From the cell containing the given text, extract its center point as [x, y] coordinate. 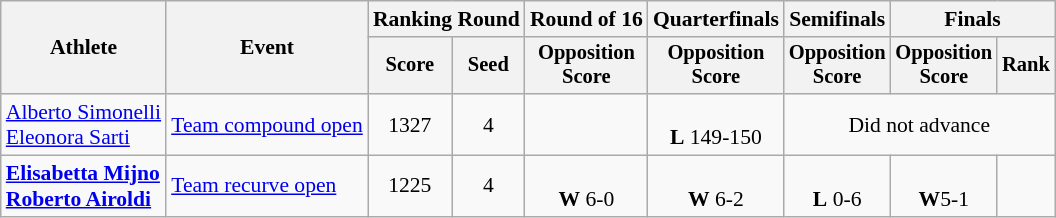
Athlete [84, 48]
Semifinals [838, 19]
Elisabetta Mijno Roberto Airoldi [84, 186]
Event [267, 48]
L 0-6 [838, 186]
Team recurve open [267, 186]
Quarterfinals [716, 19]
Score [410, 66]
Seed [488, 66]
W5-1 [944, 186]
W 6-0 [586, 186]
L 149-150 [716, 124]
Ranking Round [446, 19]
Did not advance [920, 124]
Team compound open [267, 124]
Alberto SimonelliEleonora Sarti [84, 124]
Finals [972, 19]
Rank [1026, 66]
W 6-2 [716, 186]
1327 [410, 124]
Round of 16 [586, 19]
1225 [410, 186]
